Scan for the cell matching the given text and deliver its (X, Y) coordinate at center. 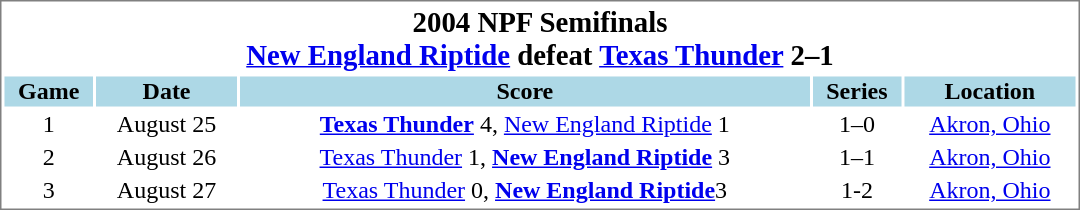
Texas Thunder 4, New England Riptide 1 (525, 125)
2 (48, 157)
Date (166, 91)
Texas Thunder 0, New England Riptide3 (525, 191)
Score (525, 91)
August 27 (166, 191)
Location (990, 91)
August 26 (166, 157)
August 25 (166, 125)
2004 NPF SemifinalsNew England Riptide defeat Texas Thunder 2–1 (540, 38)
1-2 (858, 191)
1 (48, 125)
Game (48, 91)
3 (48, 191)
1–0 (858, 125)
Series (858, 91)
1–1 (858, 157)
Texas Thunder 1, New England Riptide 3 (525, 157)
